Scan for the cell matching the given text and deliver its [X, Y] coordinate at center. 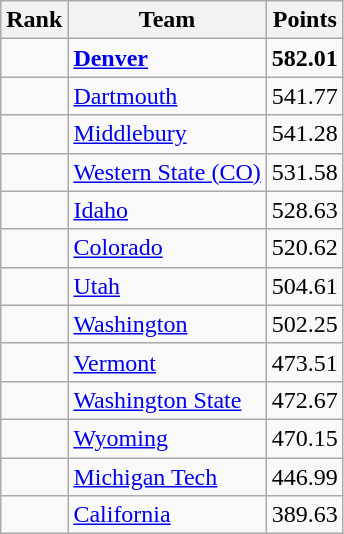
504.61 [304, 286]
Points [304, 20]
446.99 [304, 477]
California [167, 515]
Colorado [167, 248]
Michigan Tech [167, 477]
Idaho [167, 210]
Vermont [167, 362]
Wyoming [167, 438]
520.62 [304, 248]
389.63 [304, 515]
Middlebury [167, 134]
Washington [167, 324]
473.51 [304, 362]
541.28 [304, 134]
470.15 [304, 438]
502.25 [304, 324]
528.63 [304, 210]
472.67 [304, 400]
Dartmouth [167, 96]
Rank [34, 20]
531.58 [304, 172]
Denver [167, 58]
Washington State [167, 400]
Utah [167, 286]
582.01 [304, 58]
541.77 [304, 96]
Team [167, 20]
Western State (CO) [167, 172]
